Find where the given text appears and provide that cell's center as (x, y) coordinate. 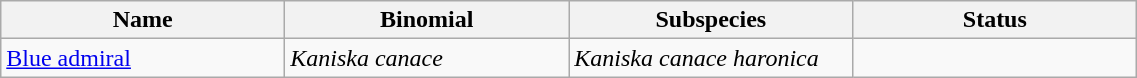
Subspecies (711, 20)
Status (995, 20)
Blue admiral (143, 58)
Binomial (427, 20)
Name (143, 20)
Kaniska canace haronica (711, 58)
Kaniska canace (427, 58)
